Find where the given text appears and provide that cell's center as (X, Y) coordinate. 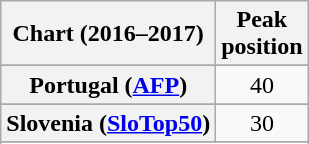
Portugal (AFP) (108, 85)
30 (262, 123)
Slovenia (SloTop50) (108, 123)
40 (262, 85)
Chart (2016–2017) (108, 34)
Peakposition (262, 34)
